Find where the given text appears and provide that cell's center as [X, Y] coordinate. 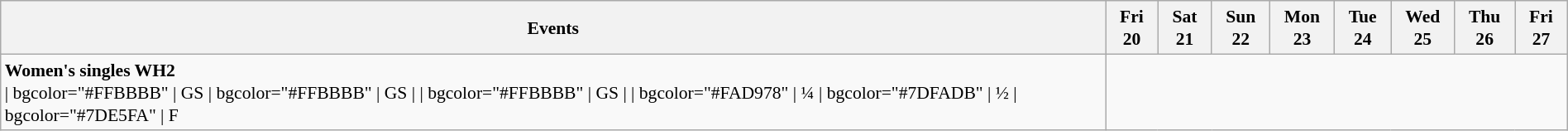
Events [553, 27]
Mon 23 [1303, 27]
Thu 26 [1485, 27]
Fri 20 [1131, 27]
Wed 25 [1422, 27]
Sat 21 [1184, 27]
Sun 22 [1241, 27]
Tue 24 [1363, 27]
Fri 27 [1542, 27]
